Detect which cell encompasses the target text, then output its (X, Y) center coordinate. 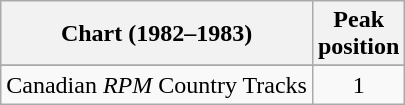
Chart (1982–1983) (157, 34)
1 (358, 85)
Peakposition (358, 34)
Canadian RPM Country Tracks (157, 85)
